Find where the given text appears and provide that cell's center as (x, y) coordinate. 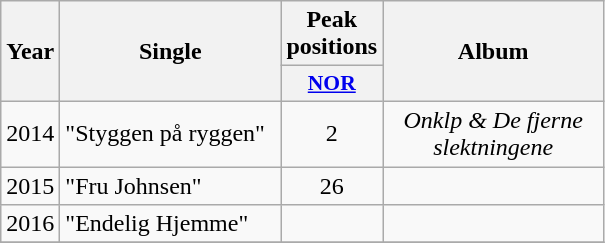
26 (332, 185)
"Styggen på ryggen" (170, 134)
Album (494, 52)
Peak positions (332, 34)
2014 (30, 134)
Single (170, 52)
"Endelig Hjemme" (170, 224)
NOR (332, 84)
Onklp & De fjerne slektningene (494, 134)
"Fru Johnsen" (170, 185)
2 (332, 134)
2016 (30, 224)
Year (30, 52)
2015 (30, 185)
